Detect which cell encompasses the target text, then output its (x, y) center coordinate. 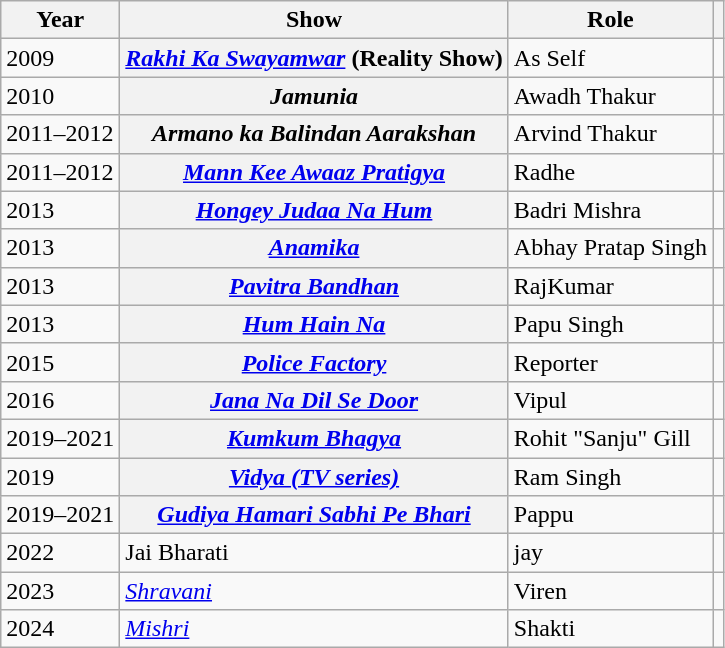
Police Factory (314, 362)
Anamika (314, 248)
2016 (60, 400)
Role (610, 20)
Jana Na Dil Se Door (314, 400)
Radhe (610, 172)
As Self (610, 58)
Jamunia (314, 96)
Kumkum Bhagya (314, 438)
Pavitra Bandhan (314, 286)
Rakhi Ka Swayamwar (Reality Show) (314, 58)
Armano ka Balindan Aarakshan (314, 134)
Rohit "Sanju" Gill (610, 438)
Shakti (610, 629)
Year (60, 20)
Hum Hain Na (314, 324)
Arvind Thakur (610, 134)
Vipul (610, 400)
Jai Bharati (314, 553)
2009 (60, 58)
Badri Mishra (610, 210)
Hongey Judaa Na Hum (314, 210)
Vidya (TV series) (314, 477)
RajKumar (610, 286)
2019 (60, 477)
Ram Singh (610, 477)
Papu Singh (610, 324)
2024 (60, 629)
Reporter (610, 362)
Pappu (610, 515)
Awadh Thakur (610, 96)
Mann Kee Awaaz Pratigya (314, 172)
2023 (60, 591)
2022 (60, 553)
jay (610, 553)
Abhay Pratap Singh (610, 248)
Show (314, 20)
Viren (610, 591)
2010 (60, 96)
Mishri (314, 629)
Shravani (314, 591)
Gudiya Hamari Sabhi Pe Bhari (314, 515)
2015 (60, 362)
